Return the [X, Y] coordinate for the center point of the cell that contains the specified text.  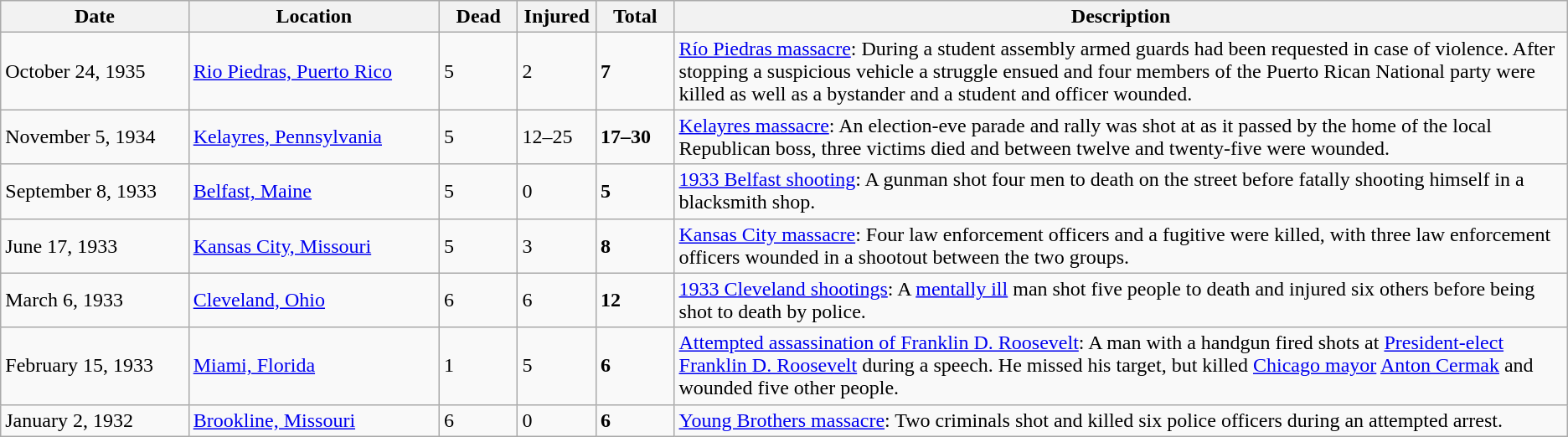
1 [478, 366]
Date [95, 17]
Brookline, Missouri [313, 420]
Young Brothers massacre: Two criminals shot and killed six police officers during an attempted arrest. [1121, 420]
2 [557, 71]
March 6, 1933 [95, 300]
8 [635, 246]
January 2, 1932 [95, 420]
12–25 [557, 137]
12 [635, 300]
Description [1121, 17]
Kelayres, Pennsylvania [313, 137]
October 24, 1935 [95, 71]
Miami, Florida [313, 366]
Location [313, 17]
November 5, 1934 [95, 137]
Belfast, Maine [313, 191]
February 15, 1933 [95, 366]
Total [635, 17]
Rio Piedras, Puerto Rico [313, 71]
1933 Belfast shooting: A gunman shot four men to death on the street before fatally shooting himself in a blacksmith shop. [1121, 191]
June 17, 1933 [95, 246]
17–30 [635, 137]
Dead [478, 17]
3 [557, 246]
1933 Cleveland shootings: A mentally ill man shot five people to death and injured six others before being shot to death by police. [1121, 300]
September 8, 1933 [95, 191]
Cleveland, Ohio [313, 300]
Kansas City, Missouri [313, 246]
7 [635, 71]
Injured [557, 17]
